Extract the [X, Y] coordinate from the center of the cell holding the provided text.  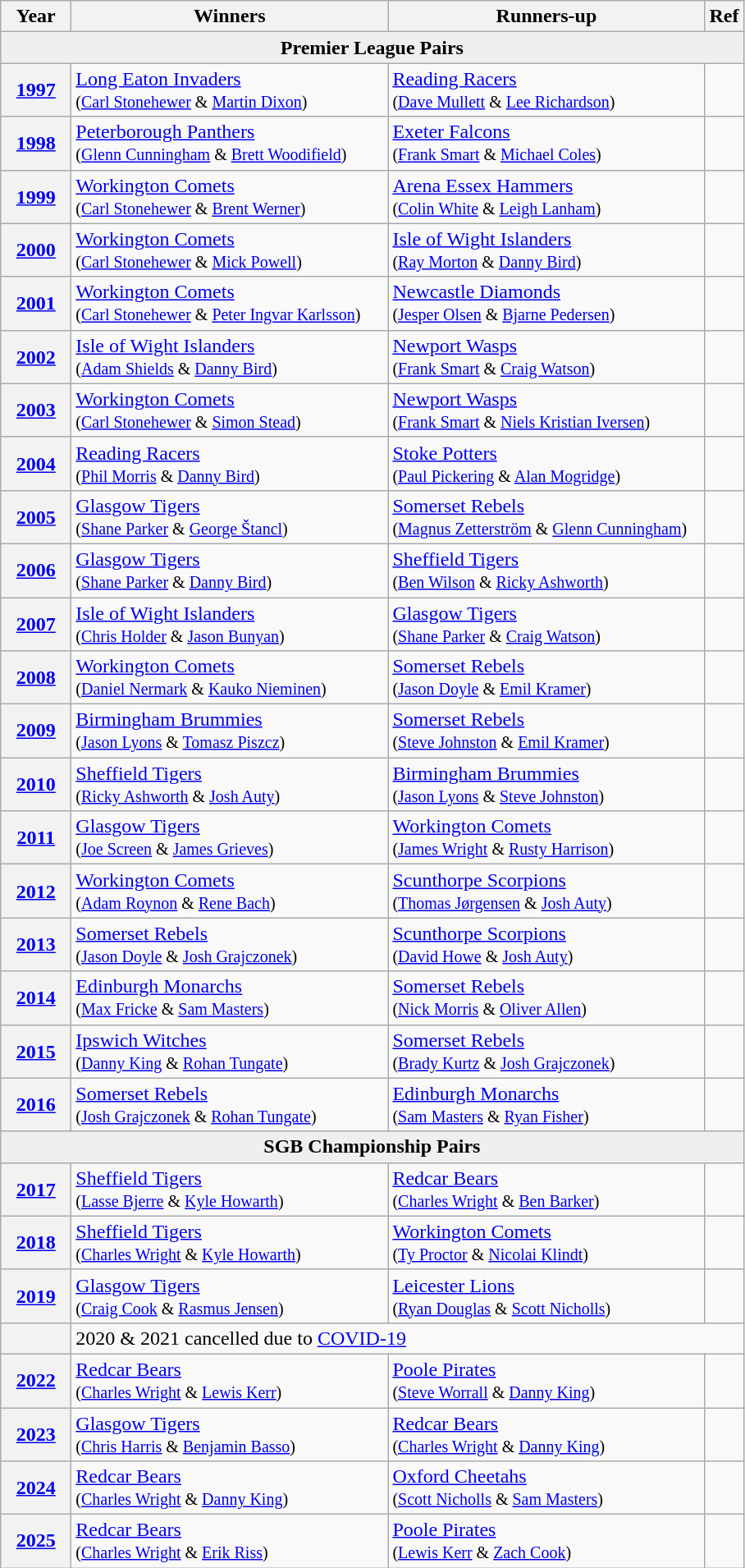
Somerset Rebels(Josh Grajczonek & Rohan Tungate) [230, 1105]
Somerset Rebels(Magnus Zetterström & Glenn Cunningham) [546, 517]
2024 [36, 1488]
Reading Racers(Dave Mullett & Lee Richardson) [546, 90]
Newcastle Diamonds(Jesper Olsen & Bjarne Pedersen) [546, 304]
2008 [36, 678]
Oxford Cheetahs(Scott Nicholls & Sam Masters) [546, 1488]
2015 [36, 1051]
Isle of Wight Islanders(Adam Shields & Danny Bird) [230, 356]
Redcar Bears(Charles Wright & Lewis Kerr) [230, 1381]
2009 [36, 731]
Sheffield Tigers(Ben Wilson & Ricky Ashworth) [546, 570]
Sheffield Tigers(Ricky Ashworth & Josh Auty) [230, 785]
1998 [36, 143]
Winners [230, 16]
Exeter Falcons(Frank Smart & Michael Coles) [546, 143]
2011 [36, 837]
Edinburgh Monarchs(Sam Masters & Ryan Fisher) [546, 1105]
Somerset Rebels(Steve Johnston & Emil Kramer) [546, 731]
2018 [36, 1243]
Premier League Pairs [372, 48]
Runners-up [546, 16]
Workington Comets(Carl Stonehewer & Mick Powell) [230, 250]
2022 [36, 1381]
Ipswich Witches(Danny King & Rohan Tungate) [230, 1051]
Leicester Lions(Ryan Douglas & Scott Nicholls) [546, 1295]
Arena Essex Hammers(Colin White & Leigh Lanham) [546, 197]
2023 [36, 1433]
2012 [36, 892]
Redcar Bears(Charles Wright & Ben Barker) [546, 1189]
2003 [36, 410]
Poole Pirates(Lewis Kerr & Zach Cook) [546, 1542]
2020 & 2021 cancelled due to COVID-19 [407, 1338]
Glasgow Tigers(Joe Screen & James Grieves) [230, 837]
2017 [36, 1189]
2025 [36, 1542]
1999 [36, 197]
Scunthorpe Scorpions(Thomas Jørgensen & Josh Auty) [546, 892]
Workington Comets(Carl Stonehewer & Simon Stead) [230, 410]
Newport Wasps(Frank Smart & Niels Kristian Iversen) [546, 410]
2013 [36, 944]
2016 [36, 1105]
Workington Comets(Carl Stonehewer & Peter Ingvar Karlsson) [230, 304]
2000 [36, 250]
2002 [36, 356]
Workington Comets(Ty Proctor & Nicolai Klindt) [546, 1243]
Somerset Rebels(Brady Kurtz & Josh Grajczonek) [546, 1051]
Glasgow Tigers(Craig Cook & Rasmus Jensen) [230, 1295]
Scunthorpe Scorpions(David Howe & Josh Auty) [546, 944]
Glasgow Tigers(Chris Harris & Benjamin Basso) [230, 1433]
2007 [36, 624]
Ref [724, 16]
Year [36, 16]
Workington Comets(James Wright & Rusty Harrison) [546, 837]
Somerset Rebels(Jason Doyle & Emil Kramer) [546, 678]
Glasgow Tigers(Shane Parker & Craig Watson) [546, 624]
Peterborough Panthers(Glenn Cunningham & Brett Woodifield) [230, 143]
2006 [36, 570]
Birmingham Brummies(Jason Lyons & Tomasz Piszcz) [230, 731]
2004 [36, 463]
2005 [36, 517]
2014 [36, 998]
1997 [36, 90]
2019 [36, 1295]
SGB Championship Pairs [372, 1147]
Glasgow Tigers(Shane Parker & George Štancl) [230, 517]
2010 [36, 785]
Workington Comets(Adam Roynon & Rene Bach) [230, 892]
Glasgow Tigers(Shane Parker & Danny Bird) [230, 570]
Poole Pirates(Steve Worrall & Danny King) [546, 1381]
Newport Wasps(Frank Smart & Craig Watson) [546, 356]
Reading Racers(Phil Morris & Danny Bird) [230, 463]
Workington Comets(Daniel Nermark & Kauko Nieminen) [230, 678]
Isle of Wight Islanders(Ray Morton & Danny Bird) [546, 250]
Birmingham Brummies(Jason Lyons & Steve Johnston) [546, 785]
2001 [36, 304]
Somerset Rebels(Nick Morris & Oliver Allen) [546, 998]
Long Eaton Invaders(Carl Stonehewer & Martin Dixon) [230, 90]
Somerset Rebels(Jason Doyle & Josh Grajczonek) [230, 944]
Sheffield Tigers(Charles Wright & Kyle Howarth) [230, 1243]
Sheffield Tigers(Lasse Bjerre & Kyle Howarth) [230, 1189]
Redcar Bears(Charles Wright & Erik Riss) [230, 1542]
Isle of Wight Islanders(Chris Holder & Jason Bunyan) [230, 624]
Edinburgh Monarchs(Max Fricke & Sam Masters) [230, 998]
Stoke Potters(Paul Pickering & Alan Mogridge) [546, 463]
Workington Comets(Carl Stonehewer & Brent Werner) [230, 197]
